Identify which cell holds the provided text, then report its [x, y] central coordinate. 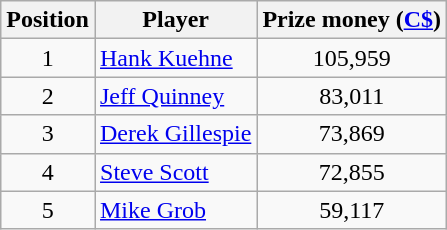
Mike Grob [175, 210]
105,959 [352, 58]
83,011 [352, 96]
Steve Scott [175, 172]
Position [48, 20]
3 [48, 134]
59,117 [352, 210]
1 [48, 58]
Player [175, 20]
2 [48, 96]
73,869 [352, 134]
72,855 [352, 172]
5 [48, 210]
4 [48, 172]
Jeff Quinney [175, 96]
Hank Kuehne [175, 58]
Derek Gillespie [175, 134]
Prize money (C$) [352, 20]
